Provide the (X, Y) coordinate of the cell's center where the given text is located.  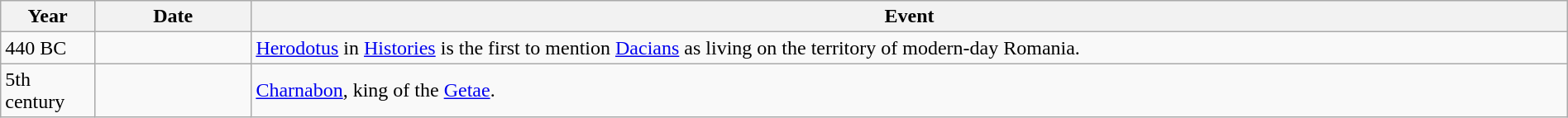
Herodotus in Histories is the first to mention Dacians as living on the territory of modern-day Romania. (910, 48)
Charnabon, king of the Getae. (910, 91)
Event (910, 17)
Year (48, 17)
Date (172, 17)
5th century (48, 91)
440 BC (48, 48)
